Locate the cell with the specified text and output its (x, y) center coordinate. 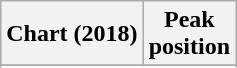
Chart (2018) (72, 34)
Peakposition (189, 34)
